Pinpoint the cell where the given text exists, returning its (x, y) midpoint coordinate. 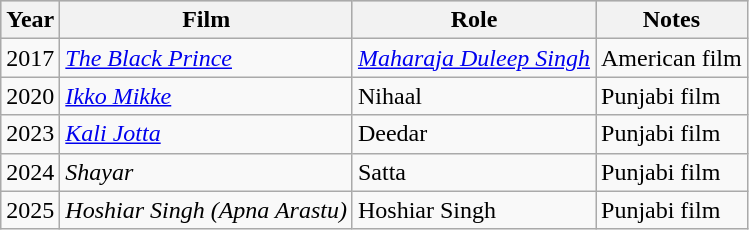
Deedar (474, 134)
Nihaal (474, 96)
American film (672, 58)
Satta (474, 172)
Role (474, 20)
2023 (30, 134)
Film (206, 20)
2017 (30, 58)
Ikko Mikke (206, 96)
Year (30, 20)
Kali Jotta (206, 134)
2024 (30, 172)
The Black Prince (206, 58)
Hoshiar Singh (474, 210)
2025 (30, 210)
2020 (30, 96)
Hoshiar Singh (Apna Arastu) (206, 210)
Maharaja Duleep Singh (474, 58)
Notes (672, 20)
Shayar (206, 172)
